Determine the [x, y] coordinate at the center of the cell enclosing the given text.  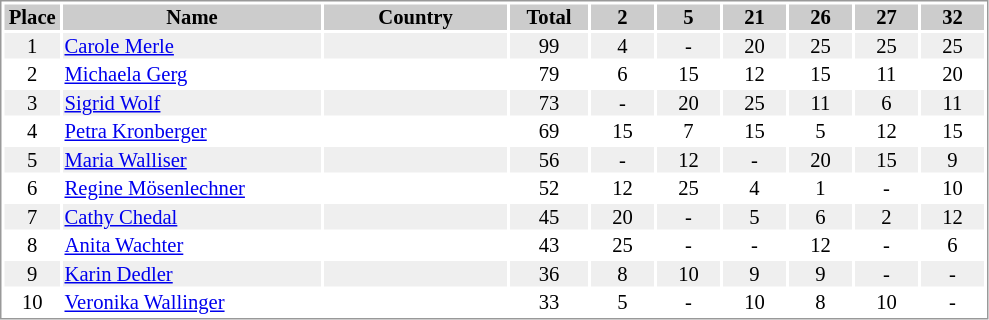
3 [32, 103]
Place [32, 17]
Carole Merle [192, 46]
79 [549, 75]
32 [952, 17]
36 [549, 274]
73 [549, 103]
Regine Mösenlechner [192, 189]
56 [549, 160]
33 [549, 303]
Maria Walliser [192, 160]
Name [192, 17]
99 [549, 46]
Sigrid Wolf [192, 103]
27 [886, 17]
Veronika Wallinger [192, 303]
69 [549, 131]
52 [549, 189]
Anita Wachter [192, 245]
Total [549, 17]
Michaela Gerg [192, 75]
Cathy Chedal [192, 217]
45 [549, 217]
Country [416, 17]
Petra Kronberger [192, 131]
43 [549, 245]
26 [820, 17]
Karin Dedler [192, 274]
21 [754, 17]
